Identify which cell holds the provided text, then report its [X, Y] central coordinate. 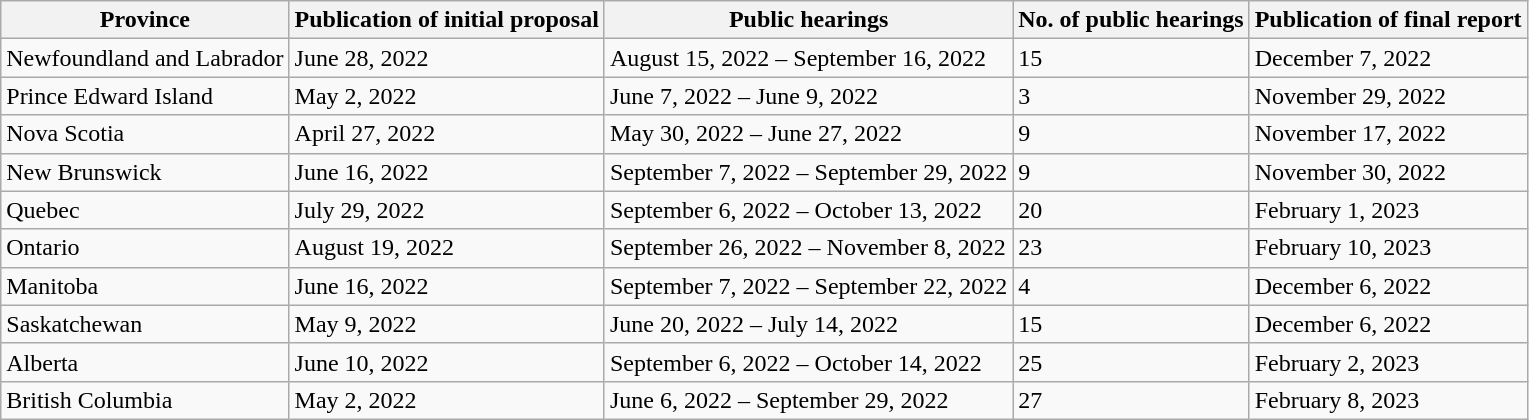
June 6, 2022 – September 29, 2022 [808, 400]
November 29, 2022 [1388, 96]
September 7, 2022 – September 22, 2022 [808, 286]
June 20, 2022 – July 14, 2022 [808, 324]
No. of public hearings [1131, 20]
August 15, 2022 – September 16, 2022 [808, 58]
New Brunswick [145, 172]
September 26, 2022 – November 8, 2022 [808, 248]
February 1, 2023 [1388, 210]
Alberta [145, 362]
20 [1131, 210]
July 29, 2022 [446, 210]
August 19, 2022 [446, 248]
June 7, 2022 – June 9, 2022 [808, 96]
Prince Edward Island [145, 96]
February 8, 2023 [1388, 400]
Publication of initial proposal [446, 20]
Manitoba [145, 286]
4 [1131, 286]
British Columbia [145, 400]
November 30, 2022 [1388, 172]
Public hearings [808, 20]
May 9, 2022 [446, 324]
23 [1131, 248]
Quebec [145, 210]
25 [1131, 362]
Newfoundland and Labrador [145, 58]
June 28, 2022 [446, 58]
Saskatchewan [145, 324]
June 10, 2022 [446, 362]
27 [1131, 400]
September 7, 2022 – September 29, 2022 [808, 172]
May 30, 2022 – June 27, 2022 [808, 134]
September 6, 2022 – October 14, 2022 [808, 362]
February 2, 2023 [1388, 362]
April 27, 2022 [446, 134]
September 6, 2022 – October 13, 2022 [808, 210]
Province [145, 20]
December 7, 2022 [1388, 58]
Ontario [145, 248]
February 10, 2023 [1388, 248]
November 17, 2022 [1388, 134]
Nova Scotia [145, 134]
Publication of final report [1388, 20]
3 [1131, 96]
